Return the [x, y] coordinate for the center point of the cell that contains the specified text.  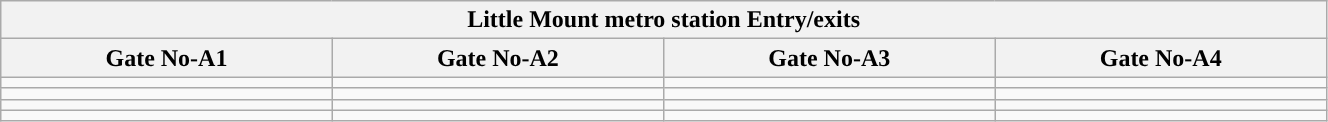
Gate No-A3 [830, 58]
Gate No-A1 [166, 58]
Little Mount metro station Entry/exits [664, 20]
Gate No-A2 [498, 58]
Gate No-A4 [1160, 58]
